Detect which cell encompasses the target text, then output its [X, Y] center coordinate. 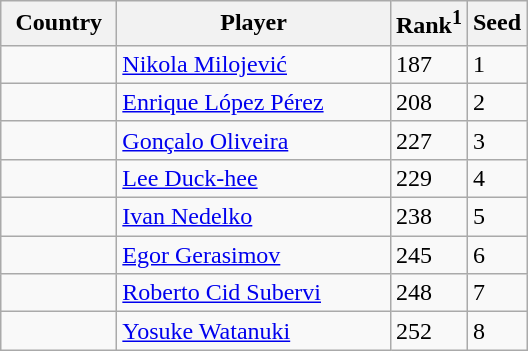
5 [496, 217]
Egor Gerasimov [254, 255]
6 [496, 255]
Player [254, 24]
245 [428, 255]
1 [496, 64]
Yosuke Watanuki [254, 331]
Nikola Milojević [254, 64]
Gonçalo Oliveira [254, 140]
208 [428, 102]
227 [428, 140]
7 [496, 293]
8 [496, 331]
187 [428, 64]
3 [496, 140]
229 [428, 178]
Enrique López Pérez [254, 102]
248 [428, 293]
238 [428, 217]
2 [496, 102]
Rank1 [428, 24]
Country [59, 24]
4 [496, 178]
252 [428, 331]
Lee Duck-hee [254, 178]
Seed [496, 24]
Ivan Nedelko [254, 217]
Roberto Cid Subervi [254, 293]
